Search for the cell housing the specified text and yield its (x, y) center coordinate. 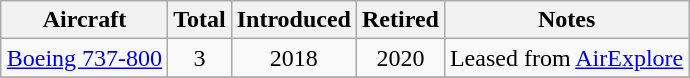
Retired (400, 20)
Leased from AirExplore (566, 58)
Total (200, 20)
Boeing 737-800 (84, 58)
Introduced (294, 20)
Notes (566, 20)
2020 (400, 58)
Aircraft (84, 20)
2018 (294, 58)
3 (200, 58)
